Return the [X, Y] coordinate for the center point of the cell that contains the specified text.  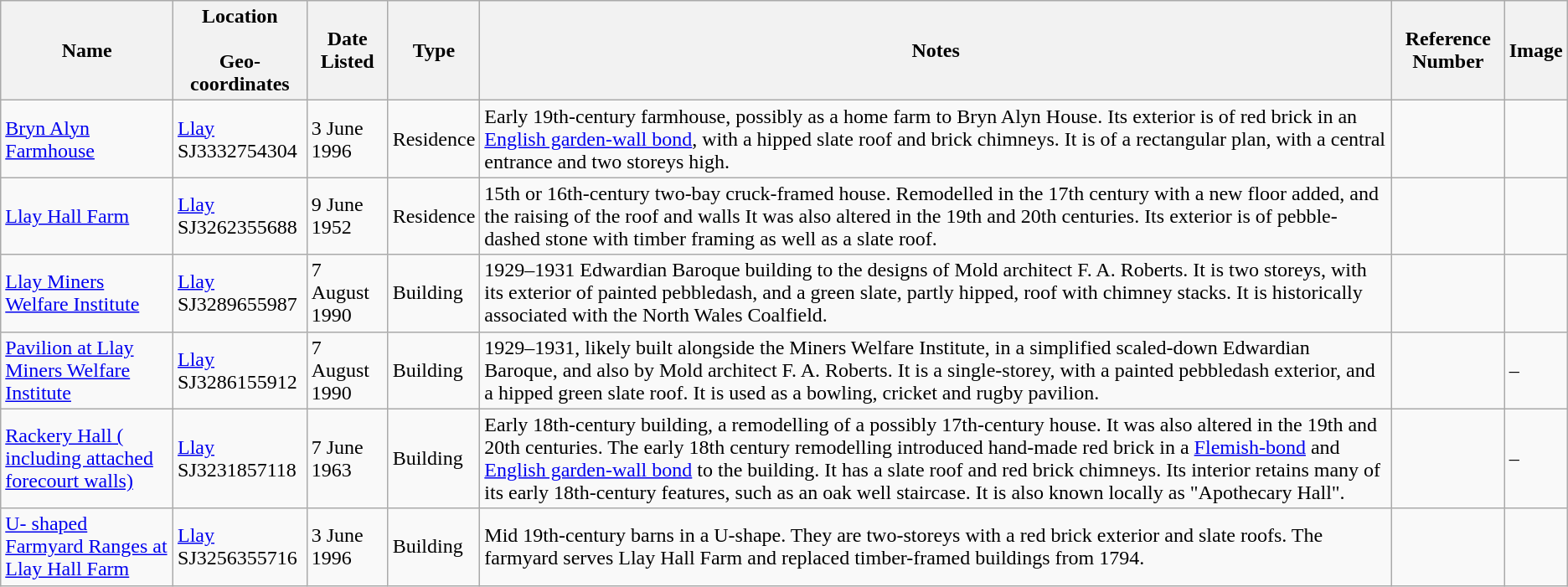
Pavilion at Llay Miners Welfare Institute [87, 370]
Image [1536, 50]
LlaySJ3262355688 [240, 216]
LocationGeo-coordinates [240, 50]
Bryn Alyn Farmhouse [87, 139]
LlaySJ3332754304 [240, 139]
Date Listed [347, 50]
LlaySJ3289655987 [240, 293]
Type [434, 50]
U- shaped Farmyard Ranges at Llay Hall Farm [87, 547]
Llay Hall Farm [87, 216]
Name [87, 50]
Llay Miners Welfare Institute [87, 293]
LlaySJ3256355716 [240, 547]
Rackery Hall ( including attached forecourt walls) [87, 459]
LlaySJ3286155912 [240, 370]
Reference Number [1449, 50]
9 June 1952 [347, 216]
Notes [936, 50]
7 June 1963 [347, 459]
LlaySJ3231857118 [240, 459]
